Search for the cell housing the specified text and yield its (x, y) center coordinate. 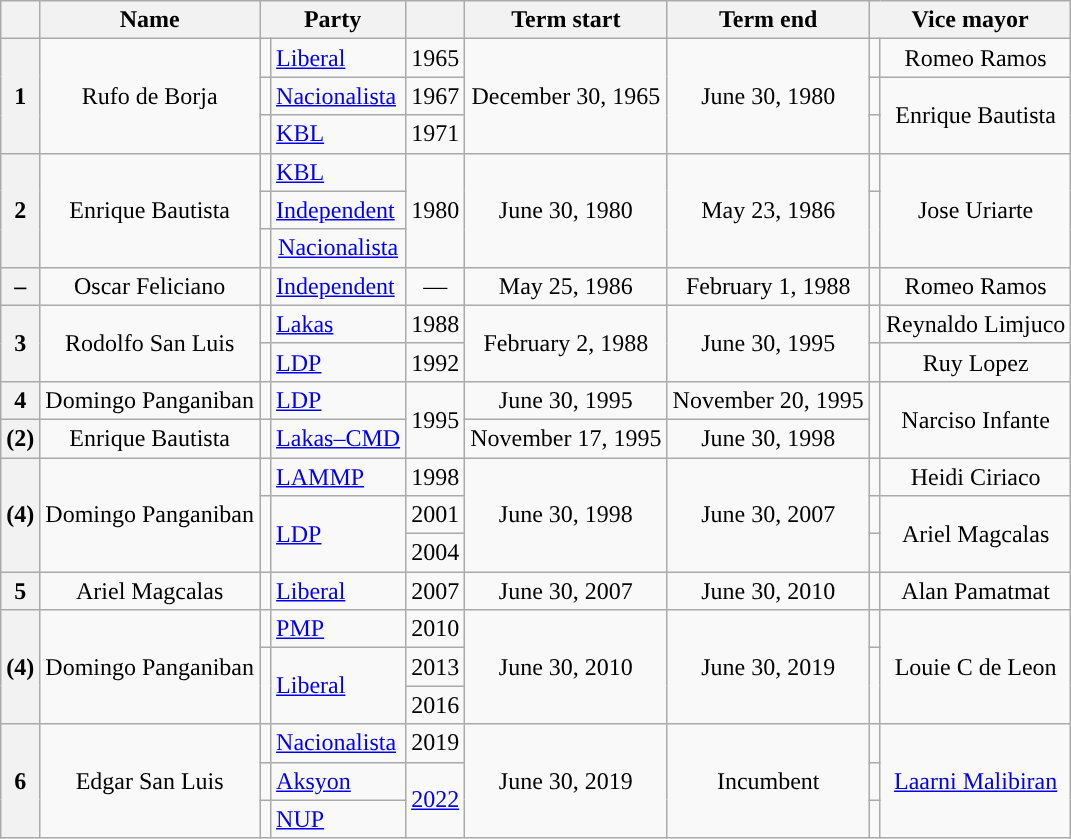
2022 (436, 800)
Rufo de Borja (150, 96)
May 23, 1986 (768, 210)
2013 (436, 667)
Louie C de Leon (975, 667)
1971 (436, 134)
PMP (338, 629)
Edgar San Luis (150, 781)
December 30, 1965 (566, 96)
Lakas–CMD (338, 438)
Term start (566, 20)
February 2, 1988 (566, 343)
Party (333, 20)
Incumbent (768, 781)
1980 (436, 210)
2 (20, 210)
February 1, 1988 (768, 286)
3 (20, 343)
2007 (436, 591)
Vice mayor (970, 20)
(2) (20, 438)
Laarni Malibiran (975, 781)
– (20, 286)
Reynaldo Limjuco (975, 324)
Ruy Lopez (975, 362)
LAMMP (338, 477)
Rodolfo San Luis (150, 343)
1998 (436, 477)
May 25, 1986 (566, 286)
November 20, 1995 (768, 400)
1988 (436, 324)
Aksyon (338, 781)
November 17, 1995 (566, 438)
1967 (436, 96)
Heidi Ciriaco (975, 477)
Name (150, 20)
Oscar Feliciano (150, 286)
6 (20, 781)
— (436, 286)
2004 (436, 553)
2019 (436, 743)
2001 (436, 515)
2010 (436, 629)
1965 (436, 58)
1995 (436, 419)
5 (20, 591)
Term end (768, 20)
Alan Pamatmat (975, 591)
1992 (436, 362)
Narciso Infante (975, 419)
1 (20, 96)
2016 (436, 705)
NUP (338, 819)
Jose Uriarte (975, 210)
Lakas (338, 324)
4 (20, 400)
